For the text-containing cell, return its midpoint in (x, y) coordinate format. 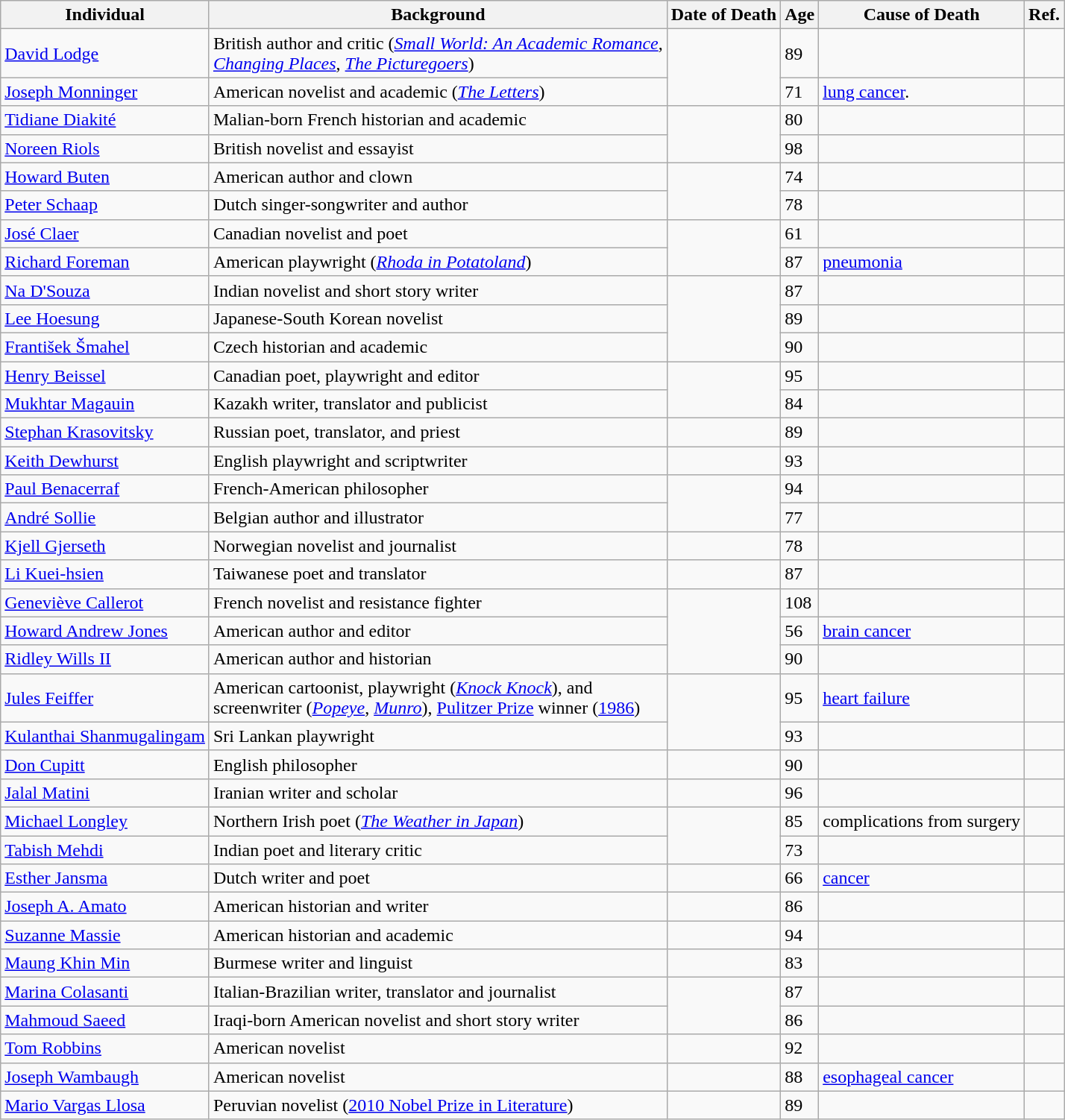
American historian and writer (438, 907)
Indian novelist and short story writer (438, 290)
František Šmahel (105, 347)
David Lodge (105, 54)
American novelist and academic (The Letters) (438, 92)
André Sollie (105, 517)
Henry Beissel (105, 375)
Paul Benacerraf (105, 489)
80 (799, 120)
Howard Andrew Jones (105, 631)
98 (799, 148)
Tabish Mehdi (105, 849)
American cartoonist, playwright (Knock Knock), and screenwriter (Popeye, Munro), Pulitzer Prize winner (1986) (438, 698)
Don Cupitt (105, 764)
British novelist and essayist (438, 148)
complications from surgery (922, 821)
Ridley Wills II (105, 659)
Age (799, 15)
Lee Hoesung (105, 318)
Sri Lankan playwright (438, 736)
Belgian author and illustrator (438, 517)
American author and clown (438, 177)
Canadian poet, playwright and editor (438, 375)
French-American philosopher (438, 489)
Joseph A. Amato (105, 907)
Richard Foreman (105, 262)
Howard Buten (105, 177)
Ref. (1044, 15)
84 (799, 404)
José Claer (105, 233)
83 (799, 963)
Kulanthai Shanmugalingam (105, 736)
Date of Death (723, 15)
71 (799, 92)
brain cancer (922, 631)
77 (799, 517)
61 (799, 233)
English playwright and scriptwriter (438, 461)
Joseph Wambaugh (105, 1077)
heart failure (922, 698)
pneumonia (922, 262)
Norwegian novelist and journalist (438, 546)
Burmese writer and linguist (438, 963)
Indian poet and literary critic (438, 849)
American author and historian (438, 659)
Iranian writer and scholar (438, 793)
Dutch singer-songwriter and author (438, 205)
Esther Jansma (105, 878)
Jalal Matini (105, 793)
esophageal cancer (922, 1077)
Geneviève Callerot (105, 603)
Kjell Gjerseth (105, 546)
Russian poet, translator, and priest (438, 432)
Japanese-South Korean novelist (438, 318)
Keith Dewhurst (105, 461)
Dutch writer and poet (438, 878)
74 (799, 177)
96 (799, 793)
Italian-Brazilian writer, translator and journalist (438, 992)
Cause of Death (922, 15)
88 (799, 1077)
92 (799, 1048)
Northern Irish poet (The Weather in Japan) (438, 821)
Iraqi-born American novelist and short story writer (438, 1020)
Mahmoud Saeed (105, 1020)
Maung Khin Min (105, 963)
Stephan Krasovitsky (105, 432)
Marina Colasanti (105, 992)
Michael Longley (105, 821)
British author and critic (Small World: An Academic Romance, Changing Places, The Picturegoers) (438, 54)
American playwright (Rhoda in Potatoland) (438, 262)
Background (438, 15)
66 (799, 878)
Taiwanese poet and translator (438, 574)
Czech historian and academic (438, 347)
cancer (922, 878)
Na D'Souza (105, 290)
lung cancer. (922, 92)
Li Kuei-hsien (105, 574)
Tidiane Diakité (105, 120)
108 (799, 603)
Mario Vargas Llosa (105, 1105)
Jules Feiffer (105, 698)
Canadian novelist and poet (438, 233)
Peruvian novelist (2010 Nobel Prize in Literature) (438, 1105)
Individual (105, 15)
73 (799, 849)
56 (799, 631)
Kazakh writer, translator and publicist (438, 404)
Peter Schaap (105, 205)
French novelist and resistance fighter (438, 603)
Malian-born French historian and academic (438, 120)
American author and editor (438, 631)
American historian and academic (438, 935)
Suzanne Massie (105, 935)
Mukhtar Magauin (105, 404)
Noreen Riols (105, 148)
Joseph Monninger (105, 92)
85 (799, 821)
English philosopher (438, 764)
Tom Robbins (105, 1048)
